Search for the cell housing the specified text and yield its [X, Y] center coordinate. 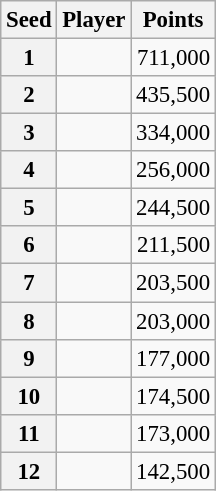
203,500 [174, 283]
173,000 [174, 433]
Player [94, 20]
435,500 [174, 95]
2 [29, 95]
10 [29, 396]
244,500 [174, 208]
3 [29, 133]
12 [29, 471]
11 [29, 433]
7 [29, 283]
5 [29, 208]
9 [29, 358]
203,000 [174, 321]
4 [29, 170]
1 [29, 58]
334,000 [174, 133]
Points [174, 20]
8 [29, 321]
174,500 [174, 396]
6 [29, 245]
142,500 [174, 471]
Seed [29, 20]
177,000 [174, 358]
211,500 [174, 245]
256,000 [174, 170]
711,000 [174, 58]
